Identify which cell holds the provided text, then report its (X, Y) central coordinate. 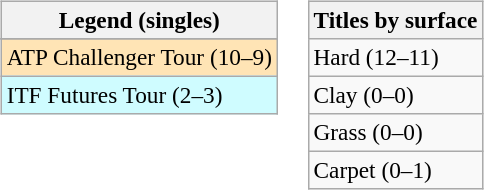
ATP Challenger Tour (10–9) (139, 57)
Carpet (0–1) (396, 171)
Clay (0–0) (396, 95)
Hard (12–11) (396, 57)
Grass (0–0) (396, 133)
Legend (singles) (139, 20)
Titles by surface (396, 20)
ITF Futures Tour (2–3) (139, 95)
